Scan for the cell matching the given text and deliver its [x, y] coordinate at center. 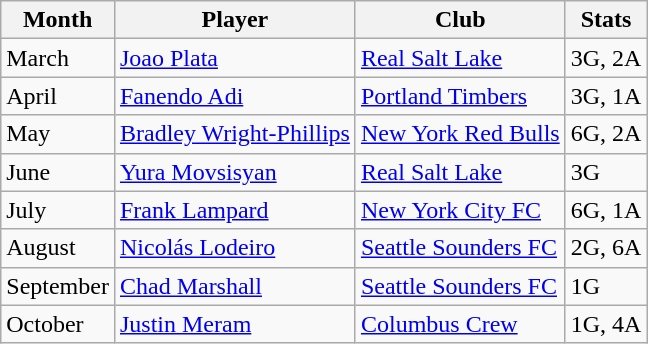
6G, 1A [606, 210]
Portland Timbers [460, 96]
1G, 4A [606, 324]
New York Red Bulls [460, 134]
Nicolás Lodeiro [234, 248]
Fanendo Adi [234, 96]
Frank Lampard [234, 210]
Month [58, 20]
May [58, 134]
3G, 2A [606, 58]
July [58, 210]
Player [234, 20]
3G, 1A [606, 96]
Bradley Wright-Phillips [234, 134]
3G [606, 172]
6G, 2A [606, 134]
Stats [606, 20]
March [58, 58]
New York City FC [460, 210]
June [58, 172]
Yura Movsisyan [234, 172]
Justin Meram [234, 324]
2G, 6A [606, 248]
Columbus Crew [460, 324]
October [58, 324]
September [58, 286]
April [58, 96]
August [58, 248]
Club [460, 20]
Chad Marshall [234, 286]
1G [606, 286]
Joao Plata [234, 58]
